Identify which cell holds the provided text, then report its (x, y) central coordinate. 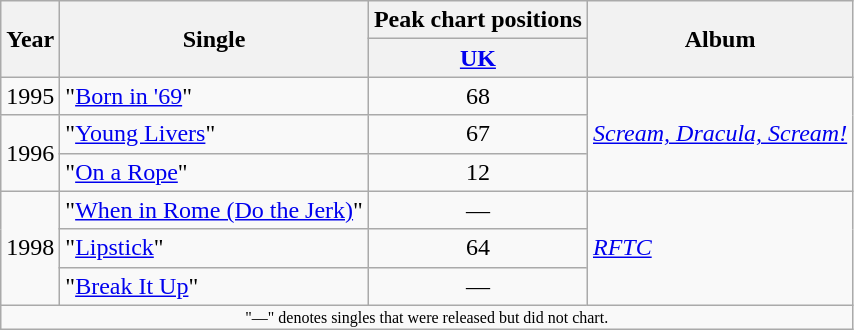
RFTC (720, 248)
"Born in '69" (214, 96)
Peak chart positions (478, 20)
"Young Livers" (214, 134)
"Lipstick" (214, 248)
1996 (30, 153)
64 (478, 248)
Album (720, 39)
1995 (30, 96)
UK (478, 58)
"On a Rope" (214, 172)
"When in Rome (Do the Jerk)" (214, 210)
Scream, Dracula, Scream! (720, 134)
67 (478, 134)
Year (30, 39)
68 (478, 96)
12 (478, 172)
"Break It Up" (214, 286)
Single (214, 39)
"—" denotes singles that were released but did not chart. (427, 317)
1998 (30, 248)
